Determine the [x, y] coordinate at the center of the cell enclosing the given text.  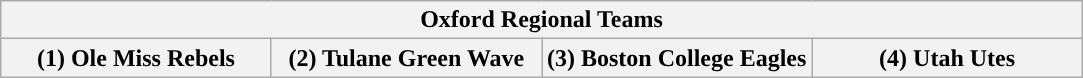
(4) Utah Utes [947, 58]
(2) Tulane Green Wave [406, 58]
(1) Ole Miss Rebels [136, 58]
(3) Boston College Eagles [677, 58]
Oxford Regional Teams [542, 20]
